Scan for the cell matching the given text and deliver its [x, y] coordinate at center. 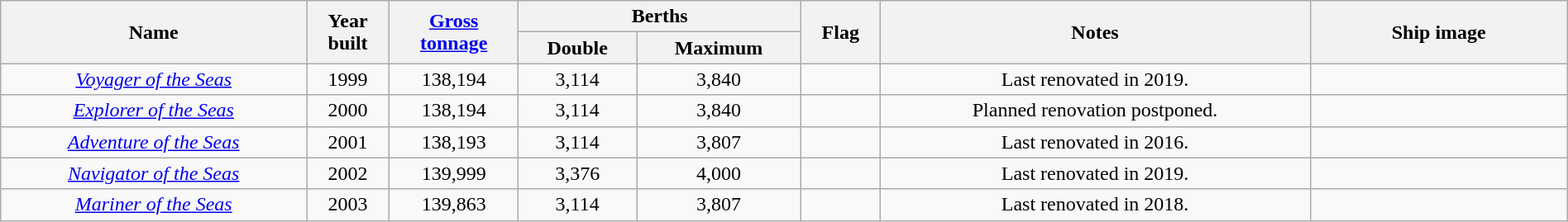
Explorer of the Seas [154, 111]
2002 [348, 173]
Flag [840, 32]
Grosstonnage [454, 32]
3,376 [577, 173]
2001 [348, 142]
Planned renovation postponed. [1095, 111]
4,000 [719, 173]
2000 [348, 111]
Last renovated in 2018. [1095, 205]
138,193 [454, 142]
139,863 [454, 205]
Double [577, 48]
Navigator of the Seas [154, 173]
Ship image [1439, 32]
Adventure of the Seas [154, 142]
Berths [660, 17]
Name [154, 32]
1999 [348, 79]
139,999 [454, 173]
Maximum [719, 48]
Notes [1095, 32]
Last renovated in 2016. [1095, 142]
Mariner of the Seas [154, 205]
Voyager of the Seas [154, 79]
Yearbuilt [348, 32]
2003 [348, 205]
